Pinpoint the cell where the given text exists, returning its [X, Y] midpoint coordinate. 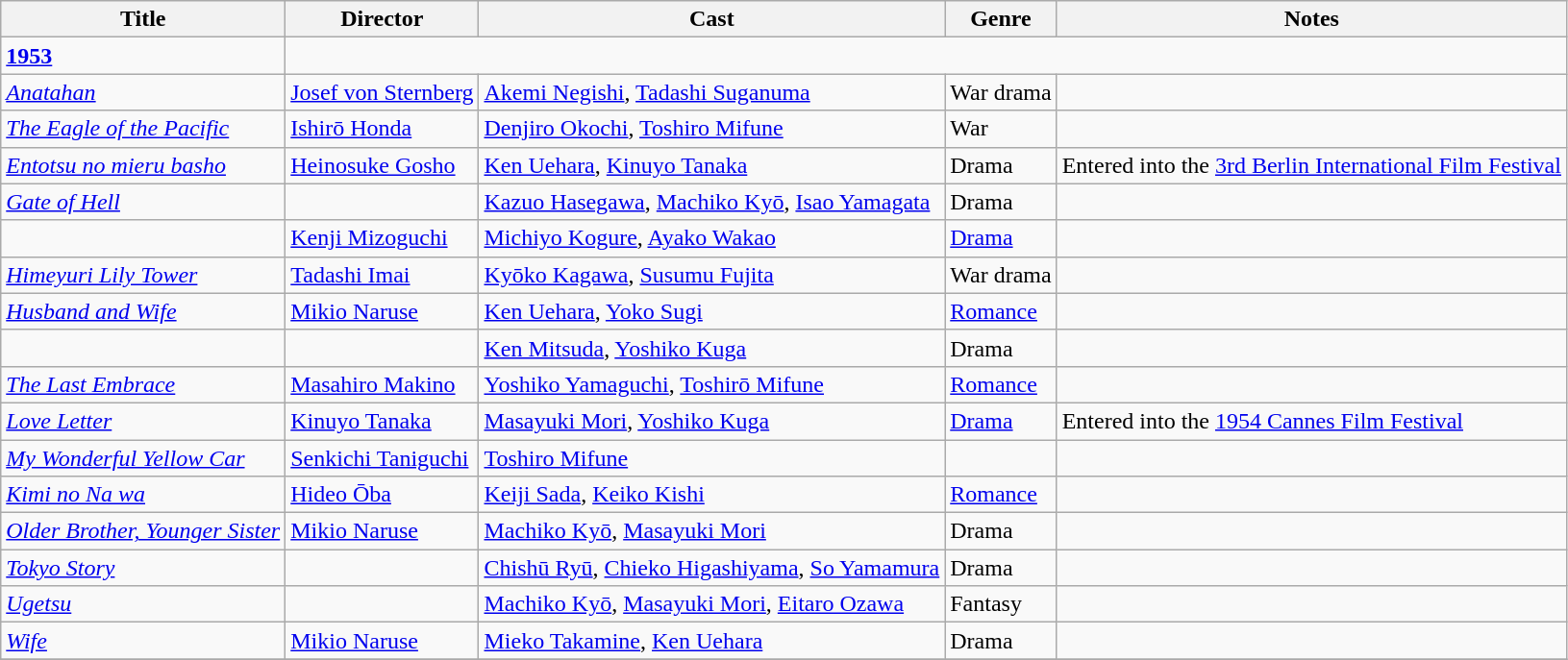
Akemi Negishi, Tadashi Suganuma [711, 92]
Wife [143, 641]
Machiko Kyō, Masayuki Mori [711, 531]
Director [383, 19]
Ishirō Honda [383, 129]
Keiji Sada, Keiko Kishi [711, 495]
Senkichi Taniguchi [383, 458]
Kenji Mizoguchi [383, 238]
Tadashi Imai [383, 275]
Kyōko Kagawa, Susumu Fujita [711, 275]
Genre [1001, 19]
Josef von Sternberg [383, 92]
Kazuo Hasegawa, Machiko Kyō, Isao Yamagata [711, 202]
Masayuki Mori, Yoshiko Kuga [711, 421]
The Eagle of the Pacific [143, 129]
Tokyo Story [143, 568]
Ugetsu [143, 604]
Gate of Hell [143, 202]
Denjiro Okochi, Toshiro Mifune [711, 129]
Himeyuri Lily Tower [143, 275]
Ken Uehara, Kinuyo Tanaka [711, 165]
Ken Uehara, Yoko Sugi [711, 311]
Older Brother, Younger Sister [143, 531]
My Wonderful Yellow Car [143, 458]
Love Letter [143, 421]
Anatahan [143, 92]
Cast [711, 19]
Chishū Ryū, Chieko Higashiyama, So Yamamura [711, 568]
Title [143, 19]
Michiyo Kogure, Ayako Wakao [711, 238]
Entered into the 3rd Berlin International Film Festival [1311, 165]
Notes [1311, 19]
The Last Embrace [143, 384]
Husband and Wife [143, 311]
Kinuyo Tanaka [383, 421]
Toshiro Mifune [711, 458]
Heinosuke Gosho [383, 165]
Entered into the 1954 Cannes Film Festival [1311, 421]
Masahiro Makino [383, 384]
Kimi no Na wa [143, 495]
War [1001, 129]
1953 [143, 56]
Yoshiko Yamaguchi, Toshirō Mifune [711, 384]
Ken Mitsuda, Yoshiko Kuga [711, 348]
Entotsu no mieru basho [143, 165]
Mieko Takamine, Ken Uehara [711, 641]
Hideo Ōba [383, 495]
Machiko Kyō, Masayuki Mori, Eitaro Ozawa [711, 604]
Fantasy [1001, 604]
